Search for the cell housing the specified text and yield its [x, y] center coordinate. 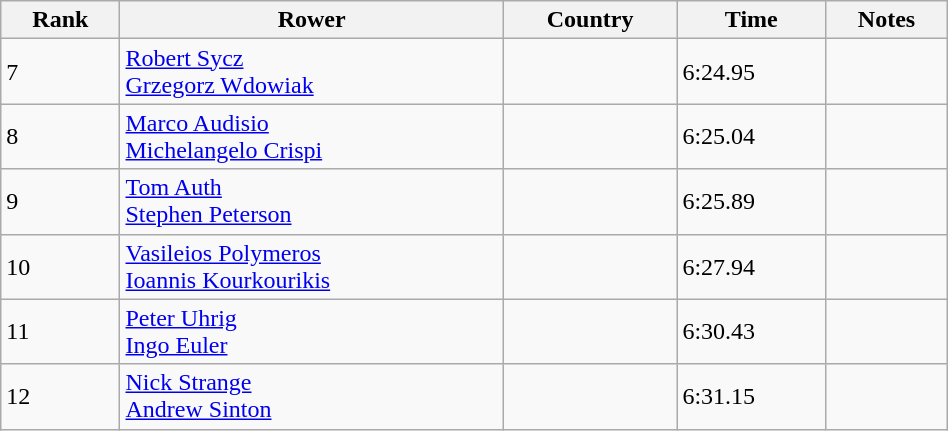
6:24.95 [752, 72]
10 [60, 266]
8 [60, 136]
6:25.04 [752, 136]
Time [752, 20]
Nick Strange Andrew Sinton [312, 396]
Country [590, 20]
6:30.43 [752, 332]
Marco Audisio Michelangelo Crispi [312, 136]
Rower [312, 20]
Peter Uhrig Ingo Euler [312, 332]
Notes [887, 20]
Vasileios Polymeros Ioannis Kourkourikis [312, 266]
12 [60, 396]
6:31.15 [752, 396]
Tom AuthStephen Peterson [312, 202]
9 [60, 202]
7 [60, 72]
6:27.94 [752, 266]
6:25.89 [752, 202]
11 [60, 332]
Robert Sycz Grzegorz Wdowiak [312, 72]
Rank [60, 20]
